Return (X, Y) of the center of cell containing provided text 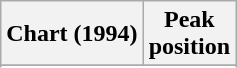
Chart (1994) (72, 34)
Peak position (189, 34)
